From the cell containing the given text, extract its center point as [X, Y] coordinate. 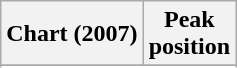
Chart (2007) [72, 34]
Peakposition [189, 34]
